Search for the cell housing the specified text and yield its [X, Y] center coordinate. 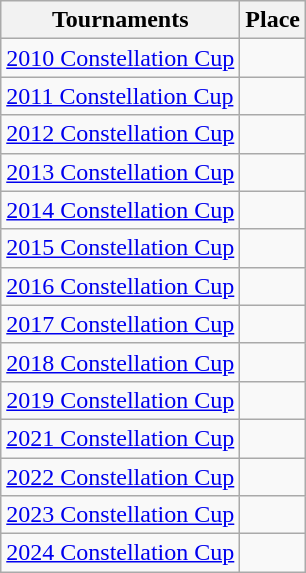
2011 Constellation Cup [120, 96]
2013 Constellation Cup [120, 172]
2012 Constellation Cup [120, 134]
2015 Constellation Cup [120, 248]
2023 Constellation Cup [120, 515]
2019 Constellation Cup [120, 400]
Place [273, 20]
2024 Constellation Cup [120, 553]
2016 Constellation Cup [120, 286]
2021 Constellation Cup [120, 438]
Tournaments [120, 20]
2018 Constellation Cup [120, 362]
2014 Constellation Cup [120, 210]
2017 Constellation Cup [120, 324]
2010 Constellation Cup [120, 58]
2022 Constellation Cup [120, 477]
